Capture the cell that displays the provided text and extract its [x, y] central coordinate. 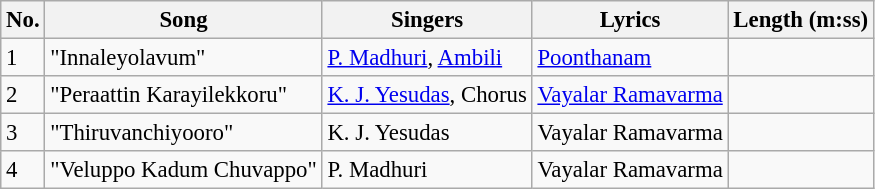
1 [23, 58]
Poonthanam [630, 58]
"Veluppo Kadum Chuvappo" [184, 170]
"Thiruvanchiyooro" [184, 133]
4 [23, 170]
Song [184, 20]
Lyrics [630, 20]
P. Madhuri, Ambili [427, 58]
"Peraattin Karayilekkoru" [184, 95]
"Innaleyolavum" [184, 58]
No. [23, 20]
P. Madhuri [427, 170]
K. J. Yesudas, Chorus [427, 95]
2 [23, 95]
Length (m:ss) [800, 20]
3 [23, 133]
Singers [427, 20]
K. J. Yesudas [427, 133]
